Identify which cell holds the provided text, then report its (x, y) central coordinate. 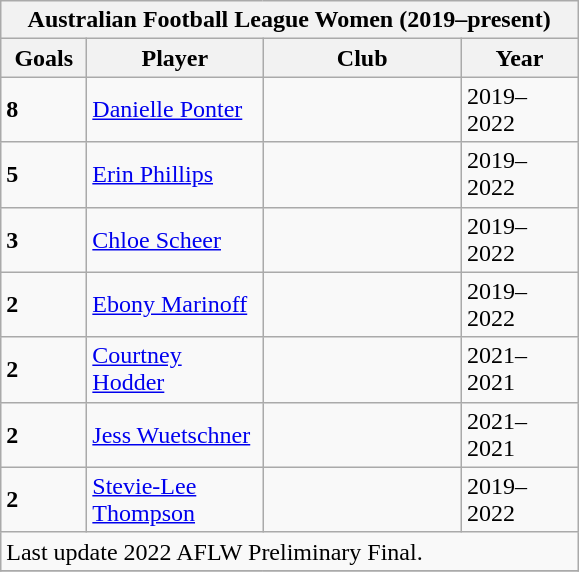
Danielle Ponter (175, 110)
Last update 2022 AFLW Preliminary Final. (290, 551)
8 (44, 110)
Player (175, 58)
3 (44, 240)
Jess Wuetschner (175, 434)
Year (519, 58)
Courtney Hodder (175, 370)
Ebony Marinoff (175, 304)
Erin Phillips (175, 174)
Goals (44, 58)
Club (362, 58)
Chloe Scheer (175, 240)
Stevie-Lee Thompson (175, 500)
5 (44, 174)
Australian Football League Women (2019–present) (290, 20)
